Return the (X, Y) coordinate for the center point of the cell that contains the specified text.  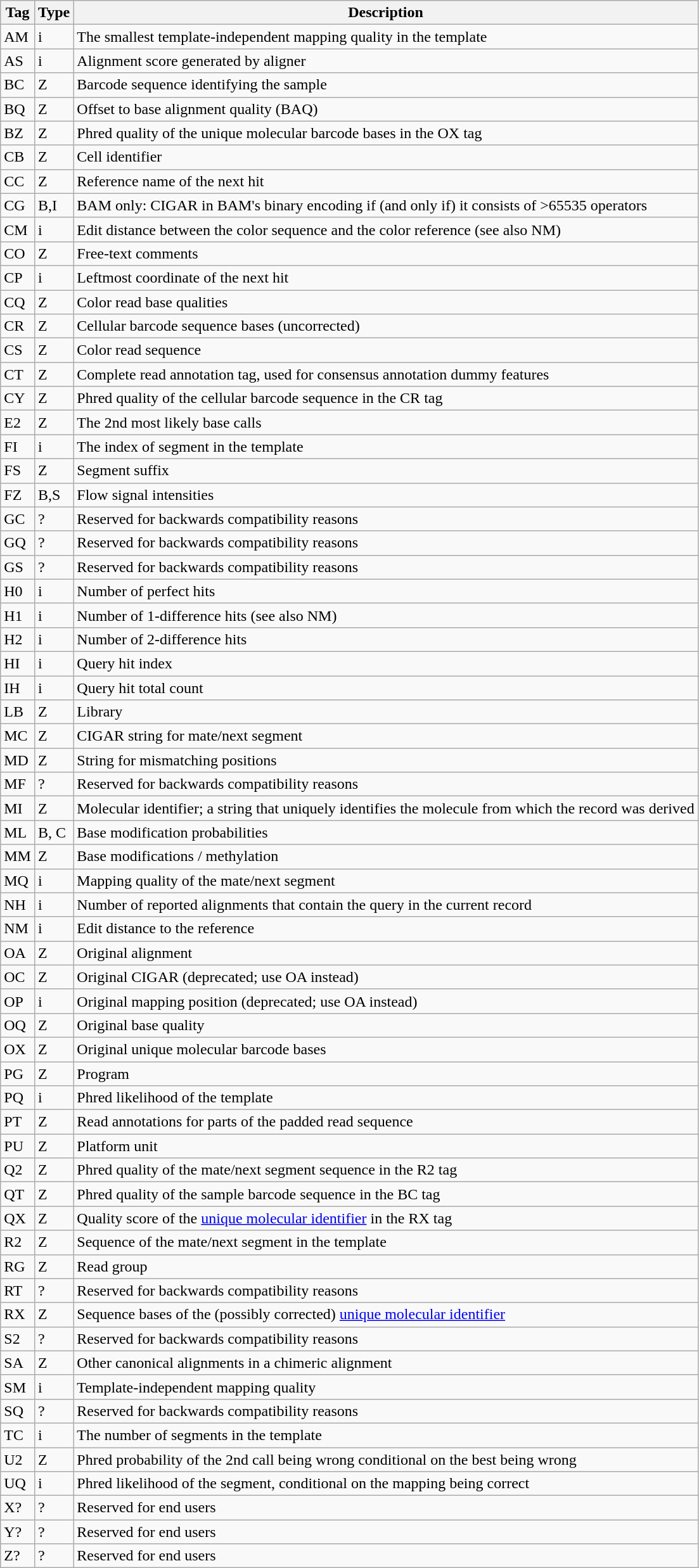
NM (18, 929)
Base modification probabilities (385, 832)
The 2nd most likely base calls (385, 423)
Description (385, 13)
Phred likelihood of the template (385, 1098)
Reference name of the next hit (385, 181)
CIGAR string for mate/next segment (385, 736)
U2 (18, 1459)
PG (18, 1074)
Barcode sequence identifying the sample (385, 85)
BAM only: CIGAR in BAM's binary encoding if (and only if) it consists of >65535 operators (385, 205)
Original CIGAR (deprecated; use OA instead) (385, 977)
GS (18, 567)
Phred quality of the mate/next segment sequence in the R2 tag (385, 1170)
MM (18, 857)
CG (18, 205)
Y? (18, 1532)
Cellular barcode sequence bases (uncorrected) (385, 326)
OQ (18, 1025)
Original unique molecular barcode bases (385, 1049)
H0 (18, 591)
GC (18, 519)
OC (18, 977)
CM (18, 229)
Phred probability of the 2nd call being wrong conditional on the best being wrong (385, 1459)
AM (18, 37)
Phred likelihood of the segment, conditional on the mapping being correct (385, 1484)
MQ (18, 881)
FS (18, 471)
Query hit index (385, 663)
ML (18, 832)
TC (18, 1435)
Original mapping position (deprecated; use OA instead) (385, 1001)
RT (18, 1291)
Free-text comments (385, 253)
CP (18, 277)
X? (18, 1508)
Q2 (18, 1170)
Base modifications / methylation (385, 857)
Other canonical alignments in a chimeric alignment (385, 1363)
R2 (18, 1242)
H2 (18, 639)
Number of reported alignments that contain the query in the current record (385, 905)
RX (18, 1315)
FI (18, 447)
RG (18, 1266)
Complete read annotation tag, used for consensus annotation dummy features (385, 374)
Number of 1-difference hits (see also NM) (385, 615)
QT (18, 1194)
Type (53, 13)
Edit distance between the color sequence and the color reference (see also NM) (385, 229)
Mapping quality of the mate/next segment (385, 881)
LB (18, 712)
BQ (18, 109)
CY (18, 398)
HI (18, 663)
GQ (18, 543)
The smallest template-independent mapping quality in the template (385, 37)
Template-independent mapping quality (385, 1387)
UQ (18, 1484)
OP (18, 1001)
QX (18, 1218)
Sequence of the mate/next segment in the template (385, 1242)
NH (18, 905)
MD (18, 760)
Original base quality (385, 1025)
Number of perfect hits (385, 591)
CR (18, 326)
Quality score of the unique molecular identifier in the RX tag (385, 1218)
Alignment score generated by aligner (385, 61)
Library (385, 712)
Color read sequence (385, 350)
B, C (53, 832)
MF (18, 784)
Flow signal intensities (385, 495)
Edit distance to the reference (385, 929)
BZ (18, 133)
Phred quality of the sample barcode sequence in the BC tag (385, 1194)
Sequence bases of the (possibly corrected) unique molecular identifier (385, 1315)
Z? (18, 1556)
Tag (18, 13)
SM (18, 1387)
Cell identifier (385, 157)
Original alignment (385, 953)
CO (18, 253)
AS (18, 61)
PT (18, 1122)
Read group (385, 1266)
CC (18, 181)
B,I (53, 205)
PQ (18, 1098)
SQ (18, 1411)
String for mismatching positions (385, 760)
CT (18, 374)
SA (18, 1363)
The index of segment in the template (385, 447)
OA (18, 953)
CS (18, 350)
S2 (18, 1339)
MC (18, 736)
B,S (53, 495)
Phred quality of the cellular barcode sequence in the CR tag (385, 398)
Molecular identifier; a string that uniquely identifies the molecule from which the record was derived (385, 808)
E2 (18, 423)
CQ (18, 302)
IH (18, 687)
BC (18, 85)
Color read base qualities (385, 302)
Leftmost coordinate of the next hit (385, 277)
Platform unit (385, 1146)
OX (18, 1049)
Phred quality of the unique molecular barcode bases in the OX tag (385, 133)
MI (18, 808)
FZ (18, 495)
H1 (18, 615)
Program (385, 1074)
Offset to base alignment quality (BAQ) (385, 109)
PU (18, 1146)
Segment suffix (385, 471)
Number of 2-difference hits (385, 639)
CB (18, 157)
Query hit total count (385, 687)
Read annotations for parts of the padded read sequence (385, 1122)
The number of segments in the template (385, 1435)
